Identify which cell holds the provided text, then report its [x, y] central coordinate. 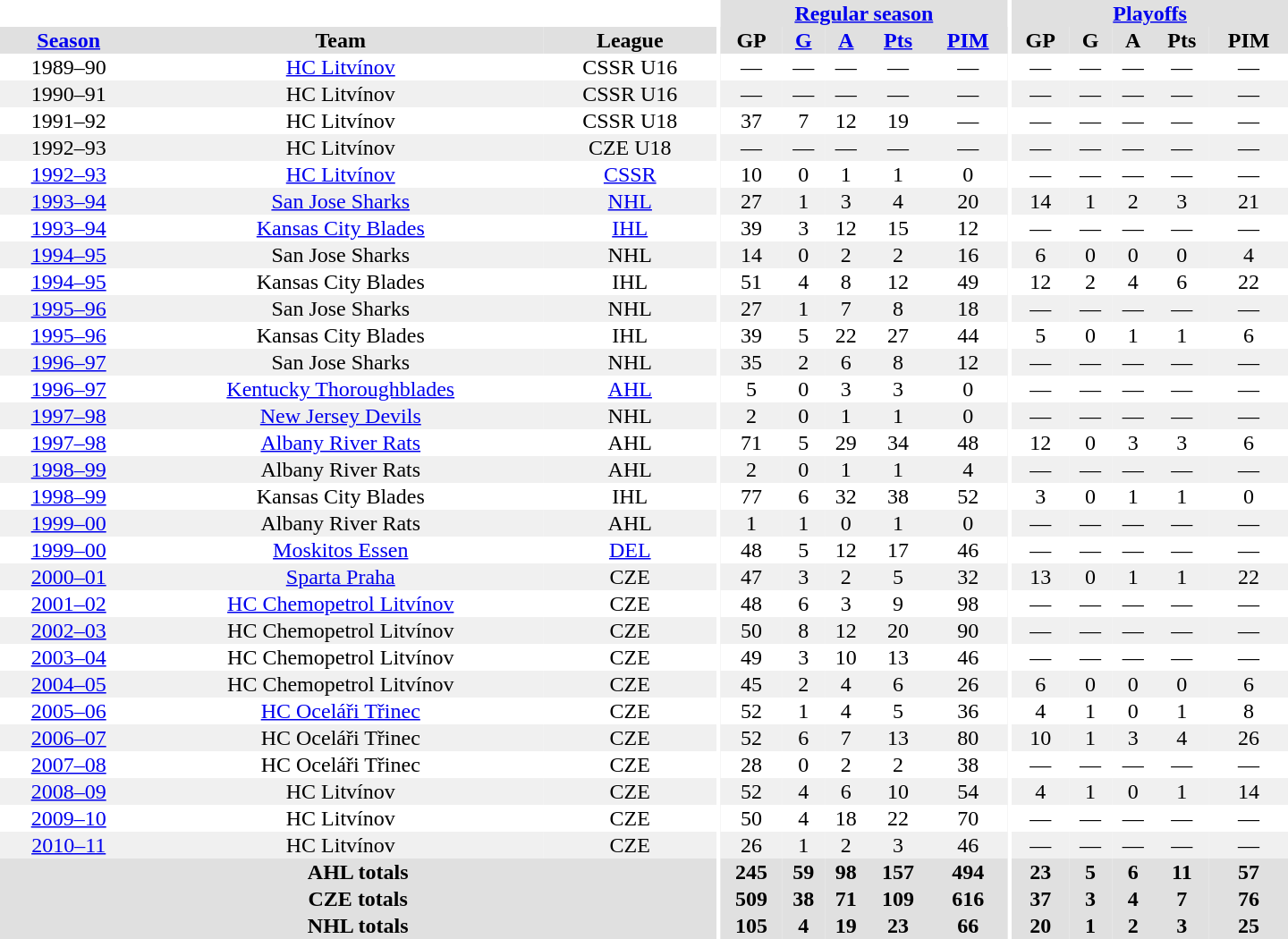
1991–92 [68, 121]
44 [968, 335]
245 [751, 872]
109 [898, 899]
League [630, 40]
1989–90 [68, 67]
2005–06 [68, 711]
90 [968, 630]
494 [968, 872]
36 [968, 711]
2008–09 [68, 791]
47 [751, 577]
Team [340, 40]
1990–91 [68, 94]
NHL totals [358, 926]
70 [968, 818]
45 [751, 684]
509 [751, 899]
2006–07 [68, 738]
2001–02 [68, 604]
CSSR U18 [630, 121]
16 [968, 255]
51 [751, 282]
2010–11 [68, 845]
DEL [630, 550]
New Jersey Devils [340, 416]
17 [898, 550]
54 [968, 791]
Season [68, 40]
35 [751, 362]
34 [898, 443]
CZE U18 [630, 148]
59 [803, 872]
Playoffs [1150, 13]
157 [898, 872]
CSSR [630, 174]
2002–03 [68, 630]
11 [1182, 872]
80 [968, 738]
21 [1249, 201]
25 [1249, 926]
Regular season [864, 13]
57 [1249, 872]
66 [968, 926]
28 [751, 765]
77 [751, 496]
2003–04 [68, 657]
AHL totals [358, 872]
CZE totals [358, 899]
15 [898, 228]
2009–10 [68, 818]
616 [968, 899]
2000–01 [68, 577]
Sparta Praha [340, 577]
Moskitos Essen [340, 550]
Kentucky Thoroughblades [340, 389]
9 [898, 604]
76 [1249, 899]
29 [846, 443]
2007–08 [68, 765]
2004–05 [68, 684]
105 [751, 926]
